Return [x, y] of the center of cell containing provided text 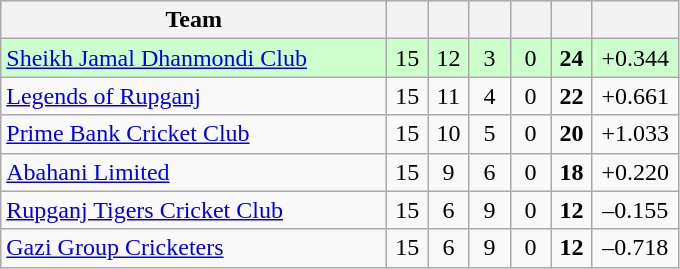
–0.155 [635, 210]
Legends of Rupganj [194, 96]
+1.033 [635, 134]
18 [572, 172]
20 [572, 134]
5 [490, 134]
+0.344 [635, 58]
Sheikh Jamal Dhanmondi Club [194, 58]
Rupganj Tigers Cricket Club [194, 210]
10 [448, 134]
Abahani Limited [194, 172]
22 [572, 96]
11 [448, 96]
24 [572, 58]
+0.220 [635, 172]
Gazi Group Cricketers [194, 248]
–0.718 [635, 248]
3 [490, 58]
Prime Bank Cricket Club [194, 134]
+0.661 [635, 96]
Team [194, 20]
4 [490, 96]
